Return (x, y) of the center of cell containing provided text 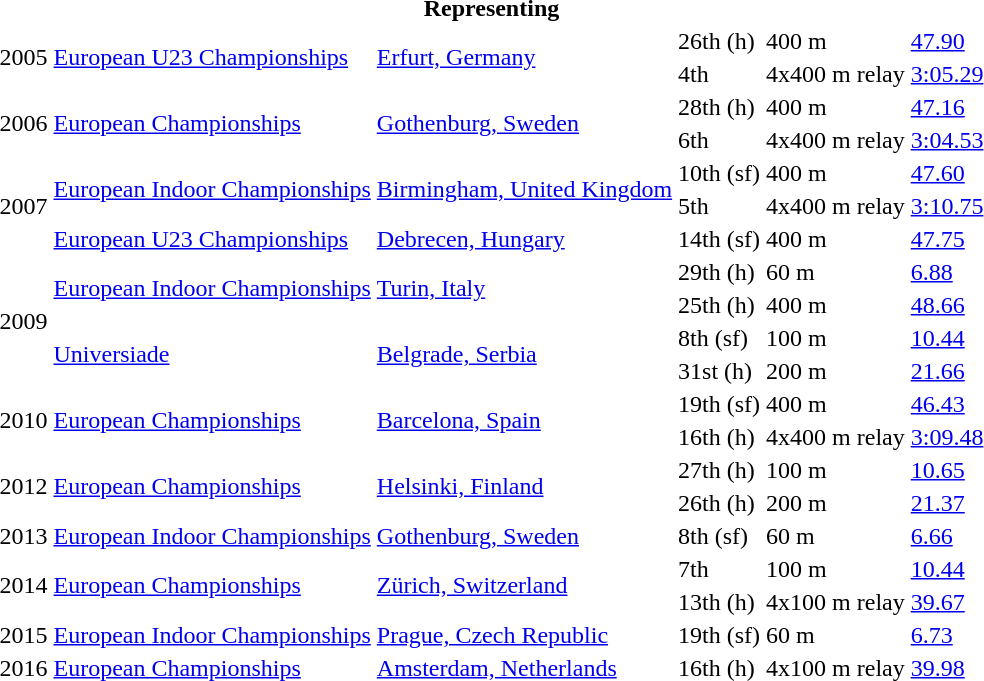
Belgrade, Serbia (524, 354)
13th (h) (720, 602)
Turin, Italy (524, 288)
27th (h) (720, 470)
Prague, Czech Republic (524, 635)
16th (h) (720, 437)
31st (h) (720, 371)
28th (h) (720, 107)
4th (720, 74)
Zürich, Switzerland (524, 586)
5th (720, 206)
4x100 m relay (836, 602)
6th (720, 140)
Universiade (212, 354)
Helsinki, Finland (524, 486)
14th (sf) (720, 239)
Birmingham, United Kingdom (524, 190)
Debrecen, Hungary (524, 239)
25th (h) (720, 305)
Barcelona, Spain (524, 420)
10th (sf) (720, 173)
7th (720, 569)
29th (h) (720, 272)
Erfurt, Germany (524, 58)
